For the text-containing cell, return its midpoint in (X, Y) coordinate format. 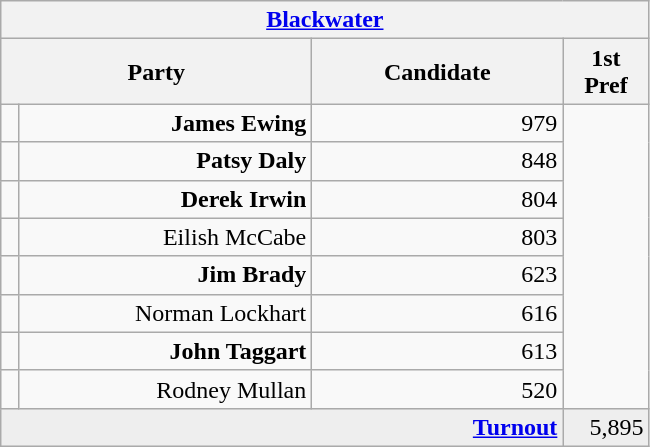
Party (156, 72)
613 (438, 351)
Blackwater (325, 20)
979 (438, 123)
Turnout (282, 427)
Candidate (438, 72)
Rodney Mullan (166, 389)
616 (438, 313)
Derek Irwin (166, 199)
Patsy Daly (166, 161)
520 (438, 389)
803 (438, 237)
Norman Lockhart (166, 313)
John Taggart (166, 351)
5,895 (606, 427)
Eilish McCabe (166, 237)
James Ewing (166, 123)
804 (438, 199)
848 (438, 161)
623 (438, 275)
1st Pref (606, 72)
Jim Brady (166, 275)
